Capture the cell that displays the provided text and extract its (X, Y) central coordinate. 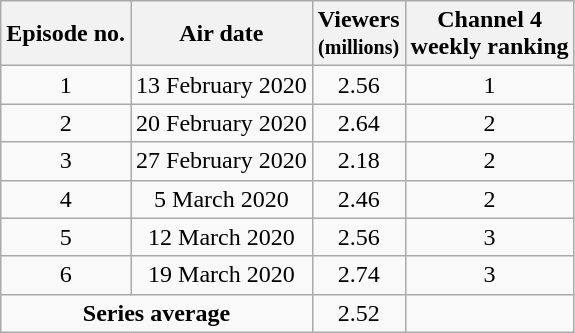
2.74 (358, 275)
12 March 2020 (222, 237)
2.64 (358, 123)
Viewers(millions) (358, 34)
13 February 2020 (222, 85)
27 February 2020 (222, 161)
6 (66, 275)
5 March 2020 (222, 199)
Air date (222, 34)
Episode no. (66, 34)
2.18 (358, 161)
20 February 2020 (222, 123)
Series average (156, 313)
2.52 (358, 313)
4 (66, 199)
2.46 (358, 199)
5 (66, 237)
19 March 2020 (222, 275)
Channel 4weekly ranking (490, 34)
